Detect which cell encompasses the target text, then output its [x, y] center coordinate. 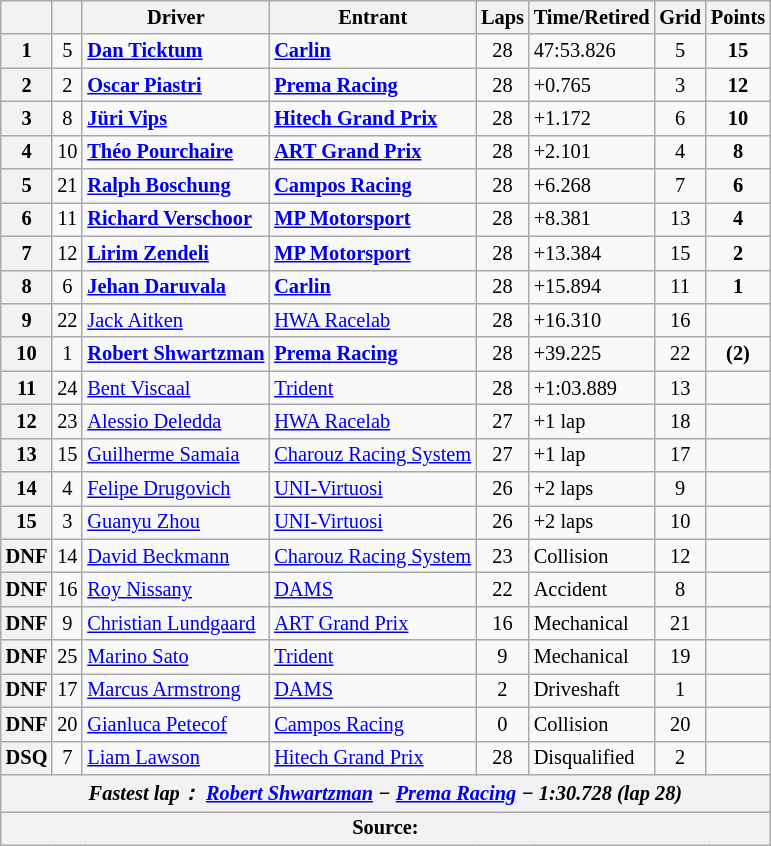
Points [738, 17]
DSQ [27, 758]
Marino Sato [176, 657]
(2) [738, 354]
Driver [176, 17]
Marcus Armstrong [176, 690]
Lirim Zendeli [176, 253]
Gianluca Petecof [176, 724]
Fastest lap： Robert Shwartzman − Prema Racing − 1:30.728 (lap 28) [386, 792]
Roy Nissany [176, 589]
Ralph Boschung [176, 186]
+13.384 [592, 253]
David Beckmann [176, 556]
Jack Aitken [176, 320]
Driveshaft [592, 690]
19 [680, 657]
+8.381 [592, 219]
Théo Pourchaire [176, 152]
Dan Ticktum [176, 51]
Guanyu Zhou [176, 522]
47:53.826 [592, 51]
18 [680, 421]
0 [502, 724]
+2.101 [592, 152]
Liam Lawson [176, 758]
Entrant [372, 17]
+39.225 [592, 354]
Alessio Deledda [176, 421]
+15.894 [592, 287]
Disqualified [592, 758]
Felipe Drugovich [176, 489]
+1.172 [592, 118]
24 [67, 388]
Robert Shwartzman [176, 354]
Oscar Piastri [176, 85]
Christian Lundgaard [176, 623]
Grid [680, 17]
Laps [502, 17]
Guilherme Samaia [176, 455]
Jüri Vips [176, 118]
Accident [592, 589]
Source: [386, 828]
+0.765 [592, 85]
Time/Retired [592, 17]
+1:03.889 [592, 388]
Richard Verschoor [176, 219]
+16.310 [592, 320]
Jehan Daruvala [176, 287]
25 [67, 657]
+6.268 [592, 186]
Bent Viscaal [176, 388]
